Search for the cell housing the specified text and yield its (X, Y) center coordinate. 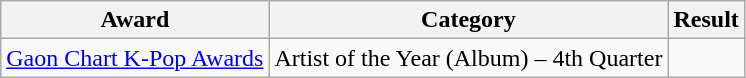
Artist of the Year (Album) – 4th Quarter (468, 58)
Award (135, 20)
Category (468, 20)
Gaon Chart K-Pop Awards (135, 58)
Result (706, 20)
